Extract the (X, Y) coordinate from the center of the cell holding the provided text.  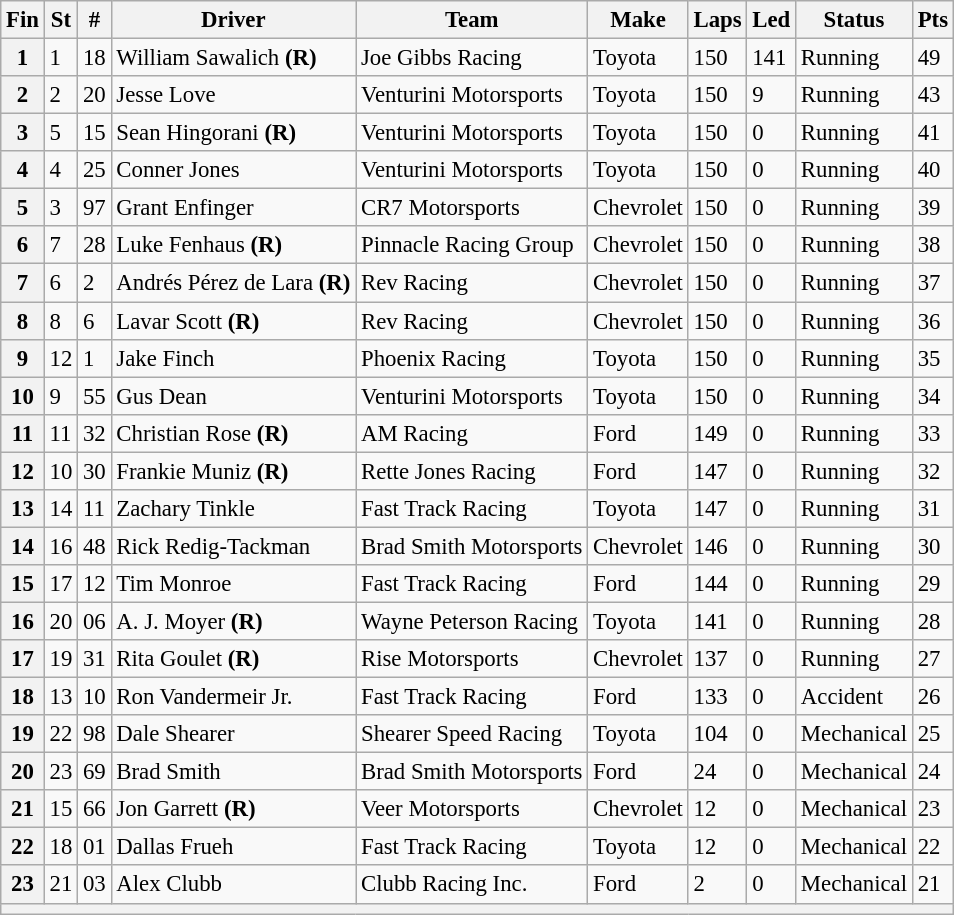
55 (94, 396)
Rick Redig-Tackman (234, 546)
35 (932, 358)
# (94, 20)
133 (718, 697)
Laps (718, 20)
A. J. Moyer (R) (234, 621)
27 (932, 659)
37 (932, 283)
Dallas Frueh (234, 847)
144 (718, 584)
69 (94, 772)
33 (932, 433)
Make (638, 20)
Rise Motorsports (472, 659)
Pts (932, 20)
49 (932, 58)
29 (932, 584)
Frankie Muniz (R) (234, 471)
66 (94, 809)
Phoenix Racing (472, 358)
Jesse Love (234, 95)
Clubb Racing Inc. (472, 885)
Accident (854, 697)
Alex Clubb (234, 885)
41 (932, 133)
Conner Jones (234, 170)
36 (932, 321)
AM Racing (472, 433)
Rette Jones Racing (472, 471)
Gus Dean (234, 396)
40 (932, 170)
Fin (23, 20)
Lavar Scott (R) (234, 321)
Christian Rose (R) (234, 433)
Jon Garrett (R) (234, 809)
104 (718, 734)
03 (94, 885)
43 (932, 95)
146 (718, 546)
Brad Smith (234, 772)
Luke Fenhaus (R) (234, 245)
Zachary Tinkle (234, 509)
St (60, 20)
137 (718, 659)
Status (854, 20)
Andrés Pérez de Lara (R) (234, 283)
Dale Shearer (234, 734)
Veer Motorsports (472, 809)
CR7 Motorsports (472, 208)
Jake Finch (234, 358)
01 (94, 847)
26 (932, 697)
98 (94, 734)
Ron Vandermeir Jr. (234, 697)
Shearer Speed Racing (472, 734)
Tim Monroe (234, 584)
39 (932, 208)
Pinnacle Racing Group (472, 245)
Sean Hingorani (R) (234, 133)
William Sawalich (R) (234, 58)
Joe Gibbs Racing (472, 58)
Grant Enfinger (234, 208)
Led (772, 20)
97 (94, 208)
Team (472, 20)
Wayne Peterson Racing (472, 621)
38 (932, 245)
48 (94, 546)
Rita Goulet (R) (234, 659)
149 (718, 433)
06 (94, 621)
34 (932, 396)
Driver (234, 20)
